Pinpoint the cell where the given text exists, returning its (x, y) midpoint coordinate. 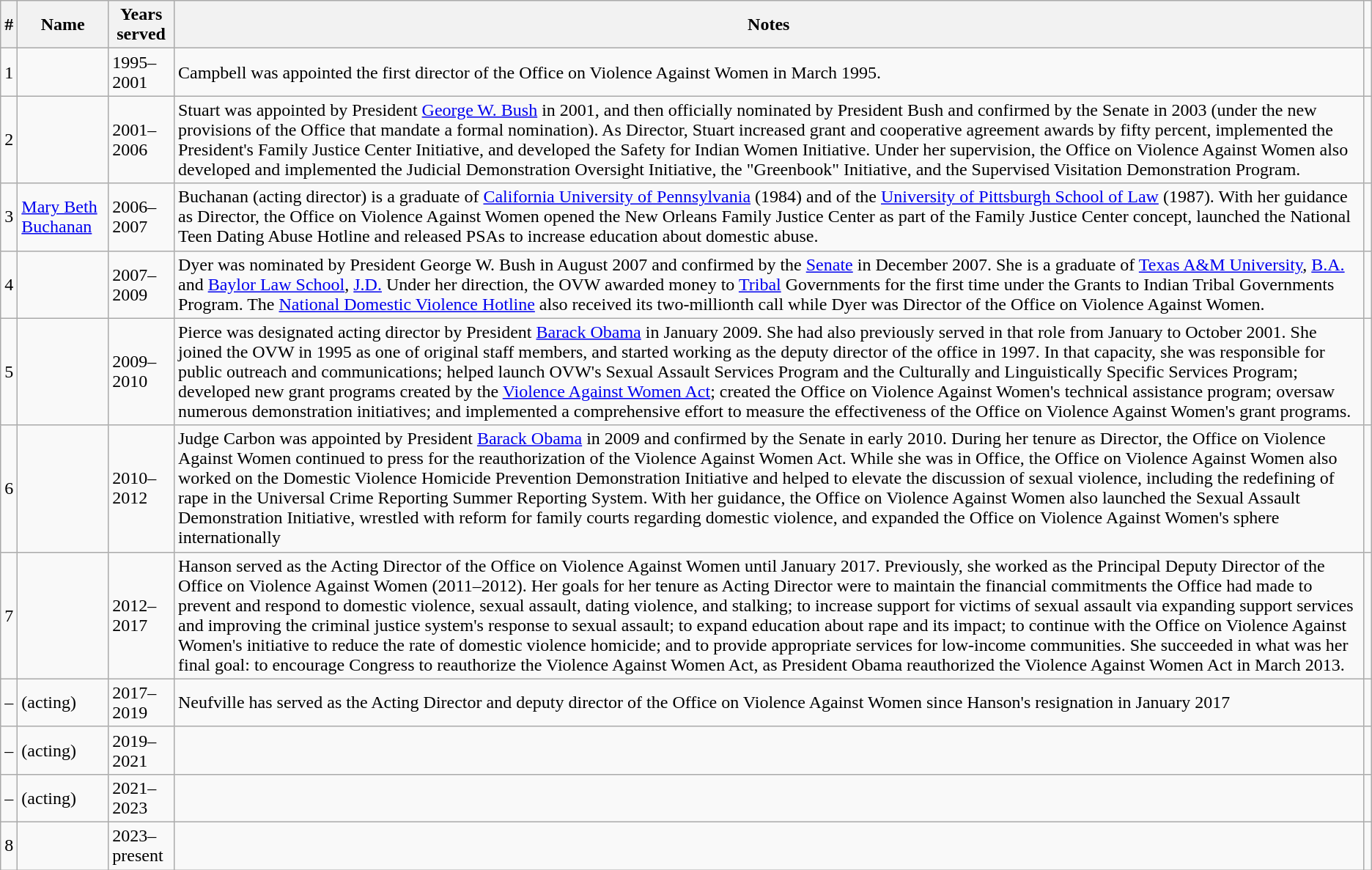
2007–2009 (141, 284)
2023–present (141, 846)
# (9, 25)
2017–2019 (141, 702)
Name (63, 25)
2019–2021 (141, 751)
7 (9, 616)
Mary Beth Buchanan (63, 217)
4 (9, 284)
2010–2012 (141, 488)
Campbell was appointed the first director of the Office on Violence Against Women in March 1995. (768, 72)
1995–2001 (141, 72)
1 (9, 72)
Years served (141, 25)
5 (9, 372)
2021–2023 (141, 797)
8 (9, 846)
Neufville has served as the Acting Director and deputy director of the Office on Violence Against Women since Hanson's resignation in January 2017 (768, 702)
3 (9, 217)
2001–2006 (141, 139)
2009–2010 (141, 372)
2006–2007 (141, 217)
6 (9, 488)
Notes (768, 25)
2 (9, 139)
2012–2017 (141, 616)
